For the text-containing cell, return its midpoint in (X, Y) coordinate format. 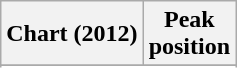
Chart (2012) (72, 34)
Peakposition (189, 34)
